Capture the cell that displays the provided text and extract its [x, y] central coordinate. 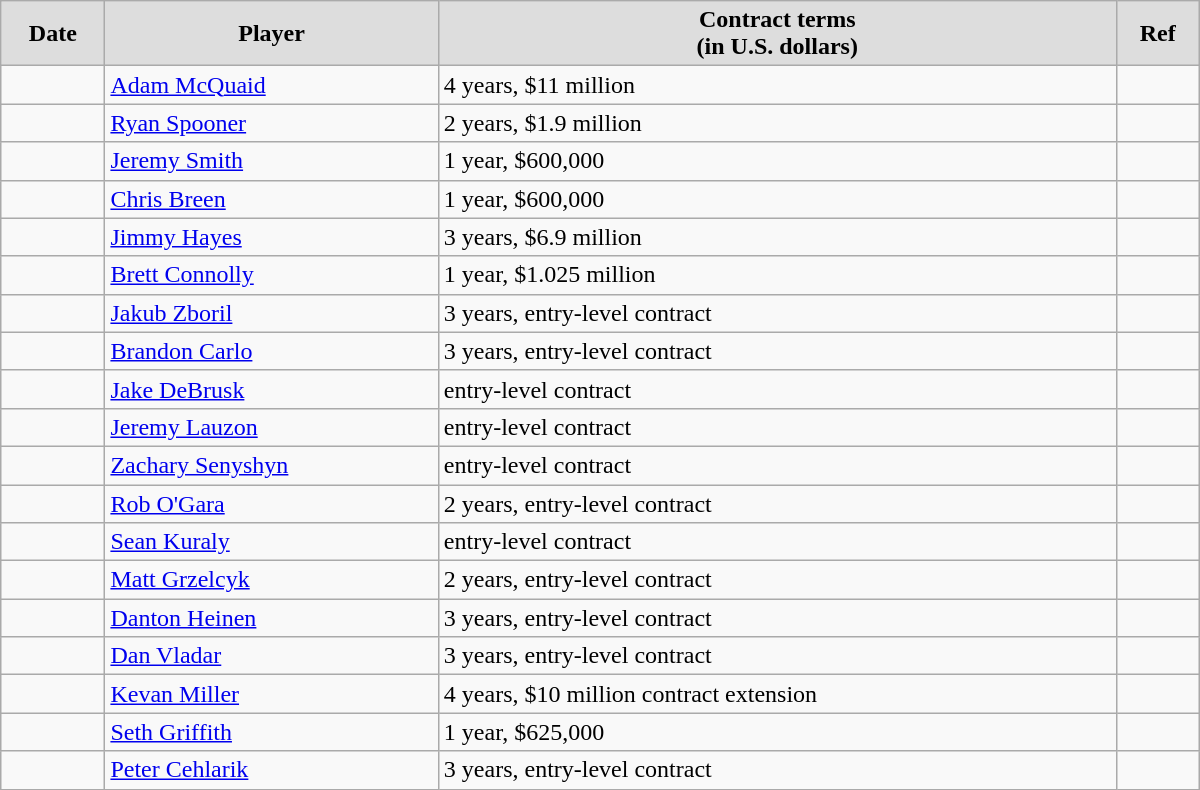
1 year, $625,000 [777, 732]
Rob O'Gara [272, 503]
Ref [1158, 34]
4 years, $11 million [777, 85]
Contract terms(in U.S. dollars) [777, 34]
Date [53, 34]
Sean Kuraly [272, 542]
4 years, $10 million contract extension [777, 694]
1 year, $1.025 million [777, 275]
Jimmy Hayes [272, 237]
3 years, $6.9 million [777, 237]
2 years, $1.9 million [777, 123]
Jeremy Smith [272, 161]
Danton Heinen [272, 618]
Brett Connolly [272, 275]
Dan Vladar [272, 656]
Jakub Zboril [272, 313]
Ryan Spooner [272, 123]
Jeremy Lauzon [272, 427]
Chris Breen [272, 199]
Jake DeBrusk [272, 389]
Player [272, 34]
Seth Griffith [272, 732]
Matt Grzelcyk [272, 580]
Adam McQuaid [272, 85]
Peter Cehlarik [272, 770]
Zachary Senyshyn [272, 465]
Kevan Miller [272, 694]
Brandon Carlo [272, 351]
